Find where the given text appears and provide that cell's center as (x, y) coordinate. 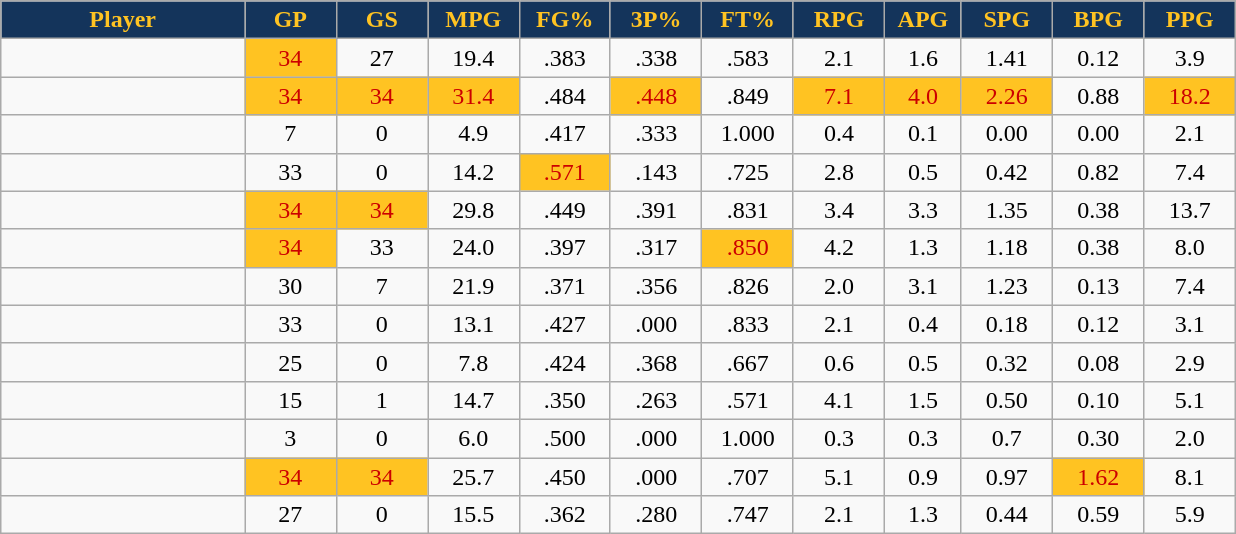
.850 (748, 248)
SPG (1006, 20)
.143 (656, 172)
GS (382, 20)
.391 (656, 210)
MPG (474, 20)
BPG (1098, 20)
0.13 (1098, 286)
3.3 (923, 210)
FT% (748, 20)
15.5 (474, 515)
21.9 (474, 286)
7.1 (838, 96)
.417 (564, 134)
.356 (656, 286)
2.26 (1006, 96)
7.8 (474, 362)
15 (290, 400)
0.08 (1098, 362)
.280 (656, 515)
.707 (748, 477)
.448 (656, 96)
.667 (748, 362)
.263 (656, 400)
0.97 (1006, 477)
.350 (564, 400)
5.9 (1190, 515)
.450 (564, 477)
0.1 (923, 134)
0.10 (1098, 400)
14.7 (474, 400)
.583 (748, 58)
4.2 (838, 248)
1.18 (1006, 248)
RPG (838, 20)
3P% (656, 20)
0.32 (1006, 362)
0.82 (1098, 172)
0.30 (1098, 438)
3.9 (1190, 58)
4.0 (923, 96)
3.4 (838, 210)
13.1 (474, 324)
24.0 (474, 248)
PPG (1190, 20)
29.8 (474, 210)
FG% (564, 20)
.424 (564, 362)
0.59 (1098, 515)
0.7 (1006, 438)
0.6 (838, 362)
13.7 (1190, 210)
1.41 (1006, 58)
0.50 (1006, 400)
.383 (564, 58)
2.8 (838, 172)
8.0 (1190, 248)
1.62 (1098, 477)
.849 (748, 96)
.427 (564, 324)
1 (382, 400)
.362 (564, 515)
GP (290, 20)
4.9 (474, 134)
.317 (656, 248)
.833 (748, 324)
.747 (748, 515)
1.5 (923, 400)
2.9 (1190, 362)
.449 (564, 210)
6.0 (474, 438)
1.6 (923, 58)
.831 (748, 210)
0.42 (1006, 172)
4.1 (838, 400)
.826 (748, 286)
19.4 (474, 58)
1.35 (1006, 210)
.500 (564, 438)
31.4 (474, 96)
APG (923, 20)
.725 (748, 172)
25.7 (474, 477)
0.9 (923, 477)
30 (290, 286)
14.2 (474, 172)
.338 (656, 58)
1.23 (1006, 286)
25 (290, 362)
18.2 (1190, 96)
.368 (656, 362)
8.1 (1190, 477)
.371 (564, 286)
.397 (564, 248)
Player (123, 20)
.333 (656, 134)
0.44 (1006, 515)
0.88 (1098, 96)
.484 (564, 96)
3 (290, 438)
0.18 (1006, 324)
